Search for the cell housing the specified text and yield its [x, y] center coordinate. 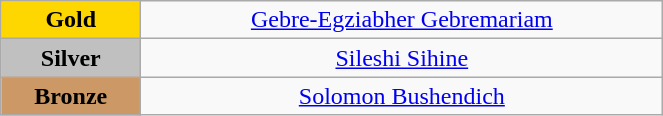
Sileshi Sihine [402, 58]
Solomon Bushendich [402, 96]
Bronze [71, 96]
Gebre-Egziabher Gebremariam [402, 20]
Gold [71, 20]
Silver [71, 58]
